Return [x, y] of the center of cell containing provided text 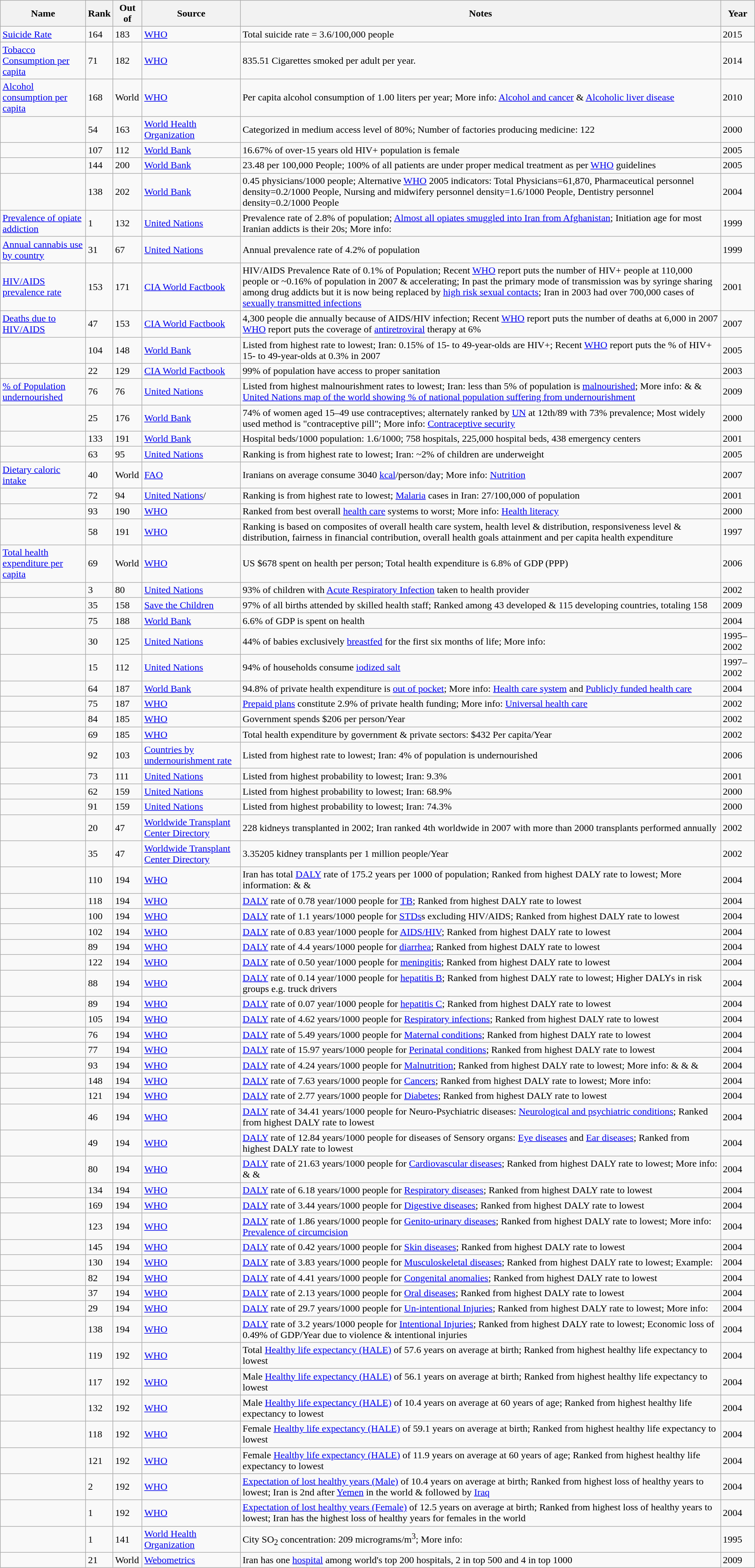
US $678 spent on health per person; Total health expenditure is 6.8% of GDP (PPP) [481, 564]
DALY rate of 4.4 years/1000 people for diarrhea; Ranked from highest DALY rate to lowest [481, 947]
99% of population have access to proper sanitation [481, 371]
DALY rate of 3.83 years/1000 people for Musculoskeletal diseases; Ranked from highest DALY rate to lowest; Example: [481, 1262]
Countries by undernourishment rate [191, 755]
1997 [738, 532]
Female Healthy life expectancy (HALE) of 59.1 years on average at birth; Ranked from highest healthy life expectancy to lowest [481, 1434]
71 [99, 61]
DALY rate of 0.42 years/1000 people for Skin diseases; Ranked from highest DALY rate to lowest [481, 1247]
DALY rate of 3.44 years/1000 people for Digestive diseases; Ranked from highest DALY rate to lowest [481, 1205]
DALY rate of 1.86 years/1000 people for Genito-urinary diseases; Ranked from highest DALY rate to lowest; More info: Prevalence of circumcision [481, 1226]
DALY rate of 29.7 years/1000 people for Un-intentional Injuries; Ranked from highest DALY rate to lowest; More info: [481, 1309]
DALY rate of 21.63 years/1000 people for Cardiovascular diseases; Ranked from highest DALY rate to lowest; More info: & & [481, 1169]
111 [127, 776]
Iran has total DALY rate of 175.2 years per 1000 of population; Ranked from highest DALY rate to lowest; More information: & & [481, 880]
123 [99, 1226]
DALY rate of 15.97 years/1000 people for Perinatal conditions; Ranked from highest DALY rate to lowest [481, 1050]
Listed from highest probability to lowest; Iran: 68.9% [481, 791]
DALY rate of 4.41 years/1000 people for Congenital anomalies; Ranked from highest DALY rate to lowest [481, 1278]
Out of [127, 14]
122 [99, 962]
2014 [738, 61]
134 [99, 1190]
72 [99, 496]
Dietary caloric intake [43, 475]
FAO [191, 475]
182 [127, 61]
95 [127, 454]
2 [99, 1487]
94% of households consume iodized salt [481, 667]
228 kidneys transplanted in 2002; Iran ranked 4th worldwide in 2007 with more than 2000 transplants performed annually [481, 828]
23.48 per 100,000 People; 100% of all patients are under proper medical treatment as per WHO guidelines [481, 165]
73 [99, 776]
Webometrics [191, 1560]
Government spends $206 per person/Year [481, 719]
15 [99, 667]
130 [99, 1262]
117 [99, 1382]
20 [99, 828]
97% of all births attended by skilled health staff; Ranked among 43 developed & 115 developing countries, totaling 158 [481, 605]
94 [127, 496]
46 [99, 1117]
84 [99, 719]
Total health expenditure by government & private sectors: $432 Per capita/Year [481, 735]
16.67% of over-15 years old HIV+ population is female [481, 150]
DALY rate of 1.1 years/1000 people for STDss excluding HIV/AIDS; Ranked from highest DALY rate to lowest [481, 916]
62 [99, 791]
DALY rate of 0.83 year/1000 people for AIDS/HIV; Ranked from highest DALY rate to lowest [481, 931]
40 [99, 475]
Prevalence of opiate addiction [43, 223]
110 [99, 880]
% of Population undernourished [43, 392]
169 [99, 1205]
1995 [738, 1539]
Male Healthy life expectancy (HALE) of 56.1 years on average at birth; Ranked from highest healthy life expectancy to lowest [481, 1382]
United Nations/ [191, 496]
HIV/AIDS prevalence rate [43, 286]
DALY rate of 4.62 years/1000 people for Respiratory infections; Ranked from highest DALY rate to lowest [481, 1019]
DALY rate of 0.14 year/1000 people for hepatitis B; Ranked from highest DALY rate to lowest; Higher DALYs in risk groups e.g. truck drivers [481, 983]
Total Healthy life expectancy (HALE) of 57.6 years on average at birth; Ranked from highest healthy life expectancy to lowest [481, 1355]
163 [127, 129]
Male Healthy life expectancy (HALE) of 10.4 years on average at 60 years of age; Ranked from highest healthy life expectancy to lowest [481, 1408]
Total health expenditure per capita [43, 564]
92 [99, 755]
DALY rate of 0.07 year/1000 people for hepatitis C; Ranked from highest DALY rate to lowest [481, 1004]
202 [127, 192]
144 [99, 165]
6.6% of GDP is spent on health [481, 620]
DALY rate of 34.41 years/1000 people for Neuro-Psychiatric diseases: Neurological and psychiatric conditions; Ranked from highest DALY rate to lowest [481, 1117]
Ranked from best overall health care systems to worst; More info: Health literacy [481, 511]
Per capita alcohol consumption of 1.00 liters per year; More info: Alcohol and cancer & Alcoholic liver disease [481, 98]
107 [99, 150]
835.51 Cigarettes smoked per adult per year. [481, 61]
200 [127, 165]
City SO2 concentration: 209 micrograms/m3; More info: [481, 1539]
100 [99, 916]
Annual prevalence rate of 4.2% of population [481, 249]
103 [127, 755]
21 [99, 1560]
105 [99, 1019]
2010 [738, 98]
Alcohol consumption per capita [43, 98]
58 [99, 532]
168 [99, 98]
DALY rate of 0.50 year/1000 people for meningitis; Ranked from highest DALY rate to lowest [481, 962]
Iran has one hospital among world's top 200 hospitals, 2 in top 500 and 4 in top 1000 [481, 1560]
Prepaid plans constitute 2.9% of private health funding; More info: Universal health care [481, 704]
Rank [99, 14]
22 [99, 371]
88 [99, 983]
25 [99, 418]
DALY rate of 0.78 year/1000 people for TB; Ranked from highest DALY rate to lowest [481, 901]
Annual cannabis use by country [43, 249]
Listed from highest probability to lowest; Iran: 74.3% [481, 807]
Listed from highest probability to lowest; Iran: 9.3% [481, 776]
Notes [481, 14]
93% of children with Acute Respiratory Infection taken to health provider [481, 590]
188 [127, 620]
DALY rate of 2.77 years/1000 people for Diabetes; Ranked from highest DALY rate to lowest [481, 1096]
164 [99, 34]
129 [127, 371]
2003 [738, 371]
Categorized in medium access level of 80%; Number of factories producing medicine: 122 [481, 129]
67 [127, 249]
Tobacco Consumption per capita [43, 61]
Female Healthy life expectancy (HALE) of 11.9 years on average at 60 years of age; Ranked from highest healthy life expectancy to lowest [481, 1460]
3.35205 kidney transplants per 1 million people/Year [481, 854]
DALY rate of 2.13 years/1000 people for Oral diseases; Ranked from highest DALY rate to lowest [481, 1293]
102 [99, 931]
Suicide Rate [43, 34]
141 [127, 1539]
119 [99, 1355]
158 [127, 605]
94.8% of private health expenditure is out of pocket; More info: Health care system and Publicly funded health care [481, 689]
1997–2002 [738, 667]
DALY rate of 4.24 years/1000 people for Malnutrition; Ranked from highest DALY rate to lowest; More info: & & & [481, 1065]
125 [127, 641]
190 [127, 511]
2015 [738, 34]
Deaths due to HIV/AIDS [43, 324]
82 [99, 1278]
183 [127, 34]
DALY rate of 12.84 years/1000 people for diseases of Sensory organs: Eye diseases and Ear diseases; Ranked from highest DALY rate to lowest [481, 1143]
145 [99, 1247]
Name [43, 14]
77 [99, 1050]
29 [99, 1309]
Total suicide rate = 3.6/100,000 people [481, 34]
Save the Children [191, 605]
30 [99, 641]
3 [99, 590]
Ranking is from highest rate to lowest; Malaria cases in Iran: 27/100,000 of population [481, 496]
Source [191, 14]
49 [99, 1143]
DALY rate of 7.63 years/1000 people for Cancers; Ranked from highest DALY rate to lowest; More info: [481, 1081]
54 [99, 129]
37 [99, 1293]
Iranians on average consume 3040 kcal/person/day; More info: Nutrition [481, 475]
1995–2002 [738, 641]
Hospital beds/1000 population: 1.6/1000; 758 hospitals, 225,000 hospital beds, 438 emergency centers [481, 439]
63 [99, 454]
31 [99, 249]
DALY rate of 5.49 years/1000 people for Maternal conditions; Ranked from highest DALY rate to lowest [481, 1035]
104 [99, 350]
Year [738, 14]
Listed from highest rate to lowest; Iran: 4% of population is undernourished [481, 755]
44% of babies exclusively breastfed for the first six months of life; More info: [481, 641]
91 [99, 807]
171 [127, 286]
Ranking is from highest rate to lowest; Iran: ~2% of children are underweight [481, 454]
64 [99, 689]
DALY rate of 6.18 years/1000 people for Respiratory diseases; Ranked from highest DALY rate to lowest [481, 1190]
133 [99, 439]
176 [127, 418]
